From the cell containing the given text, extract its center point as [x, y] coordinate. 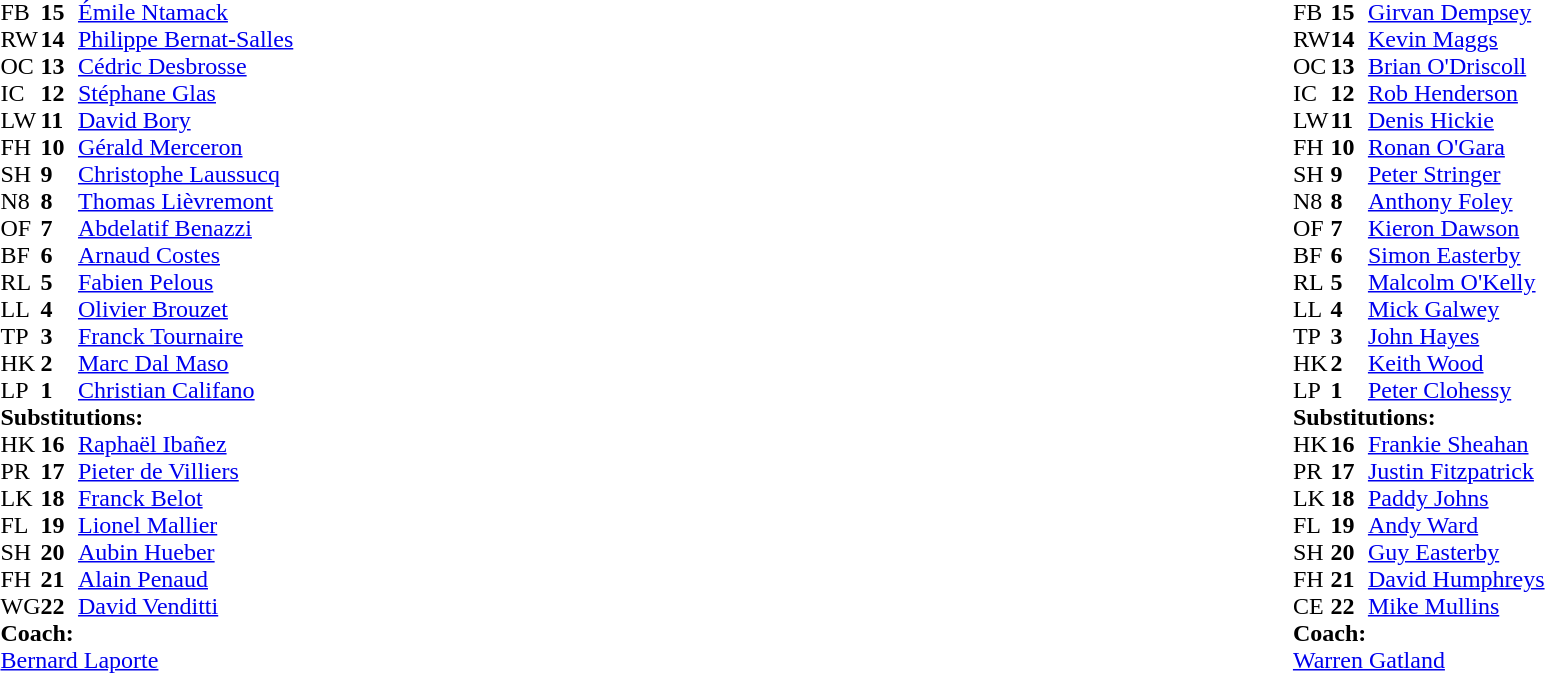
Lionel Mallier [186, 526]
CE [1312, 606]
Malcolm O'Kelly [1456, 282]
Mick Galwey [1456, 310]
Ronan O'Gara [1456, 148]
Gérald Merceron [186, 148]
Stéphane Glas [186, 94]
Thomas Lièvremont [186, 202]
Simon Easterby [1456, 256]
Brian O'Driscoll [1456, 66]
Philippe Bernat-Salles [186, 40]
Fabien Pelous [186, 282]
Bernard Laporte [146, 660]
Andy Ward [1456, 526]
Peter Stringer [1456, 174]
Keith Wood [1456, 364]
John Hayes [1456, 336]
WG [20, 606]
Warren Gatland [1419, 660]
Arnaud Costes [186, 256]
Anthony Foley [1456, 202]
David Venditti [186, 606]
Pieter de Villiers [186, 472]
Mike Mullins [1456, 606]
Alain Penaud [186, 580]
Christophe Laussucq [186, 174]
Christian Califano [186, 390]
Franck Belot [186, 498]
Olivier Brouzet [186, 310]
Frankie Sheahan [1456, 444]
Marc Dal Maso [186, 364]
Aubin Hueber [186, 552]
Franck Tournaire [186, 336]
David Humphreys [1456, 580]
Paddy Johns [1456, 498]
Cédric Desbrosse [186, 66]
Raphaël Ibañez [186, 444]
David Bory [186, 120]
Abdelatif Benazzi [186, 228]
Rob Henderson [1456, 94]
Denis Hickie [1456, 120]
Justin Fitzpatrick [1456, 472]
Kevin Maggs [1456, 40]
Kieron Dawson [1456, 228]
Peter Clohessy [1456, 390]
Guy Easterby [1456, 552]
